Provide the [X, Y] coordinate of the cell's center where the given text is located.  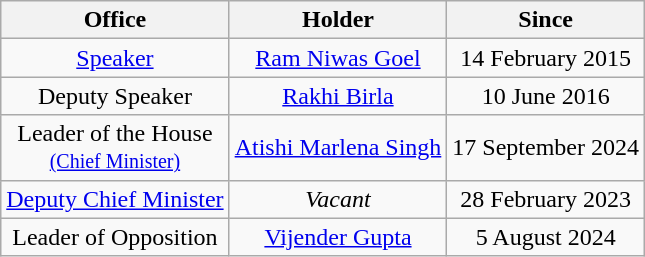
14 February 2015 [546, 58]
Leader of Opposition [115, 237]
Deputy Chief Minister [115, 199]
Rakhi Birla [338, 96]
Deputy Speaker [115, 96]
Vacant [338, 199]
Vijender Gupta [338, 237]
28 February 2023 [546, 199]
10 June 2016 [546, 96]
Since [546, 20]
Ram Niwas Goel [338, 58]
Holder [338, 20]
17 September 2024 [546, 148]
Atishi Marlena Singh [338, 148]
5 August 2024 [546, 237]
Office [115, 20]
Speaker [115, 58]
Leader of the House(Chief Minister) [115, 148]
